Return (X, Y) of the center of cell containing provided text 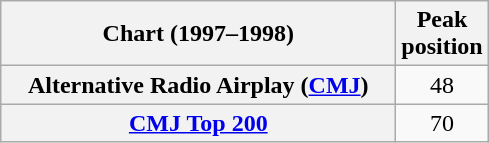
Peakposition (442, 34)
CMJ Top 200 (198, 123)
Alternative Radio Airplay (CMJ) (198, 85)
Chart (1997–1998) (198, 34)
70 (442, 123)
48 (442, 85)
